Extract the [X, Y] coordinate from the center of the cell holding the provided text.  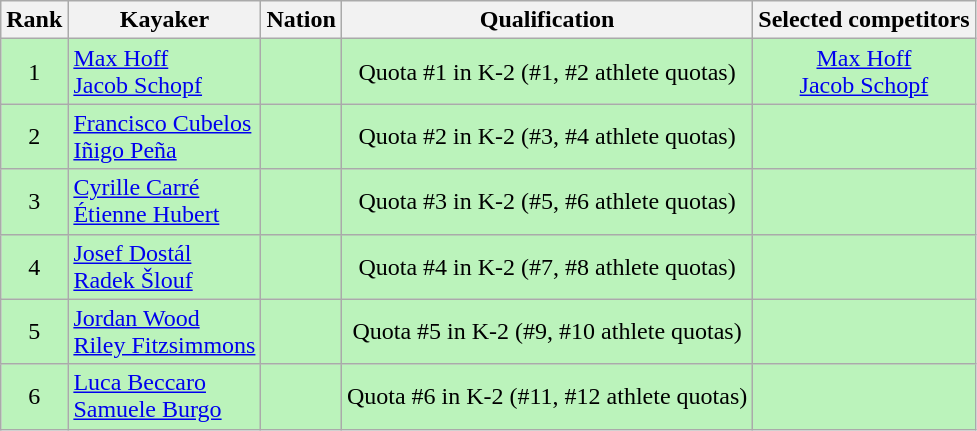
Luca BeccaroSamuele Burgo [164, 396]
Qualification [546, 20]
1 [34, 72]
Quota #3 in K-2 (#5, #6 athlete quotas) [546, 202]
Kayaker [164, 20]
Quota #4 in K-2 (#7, #8 athlete quotas) [546, 266]
Quota #2 in K-2 (#3, #4 athlete quotas) [546, 136]
4 [34, 266]
6 [34, 396]
Francisco CubelosIñigo Peña [164, 136]
3 [34, 202]
Jordan WoodRiley Fitzsimmons [164, 332]
Quota #5 in K-2 (#9, #10 athlete quotas) [546, 332]
Josef DostálRadek Šlouf [164, 266]
Cyrille CarréÉtienne Hubert [164, 202]
Quota #6 in K-2 (#11, #12 athlete quotas) [546, 396]
Nation [301, 20]
Quota #1 in K-2 (#1, #2 athlete quotas) [546, 72]
2 [34, 136]
Rank [34, 20]
Selected competitors [864, 20]
5 [34, 332]
